Pinpoint the cell where the given text exists, returning its [x, y] midpoint coordinate. 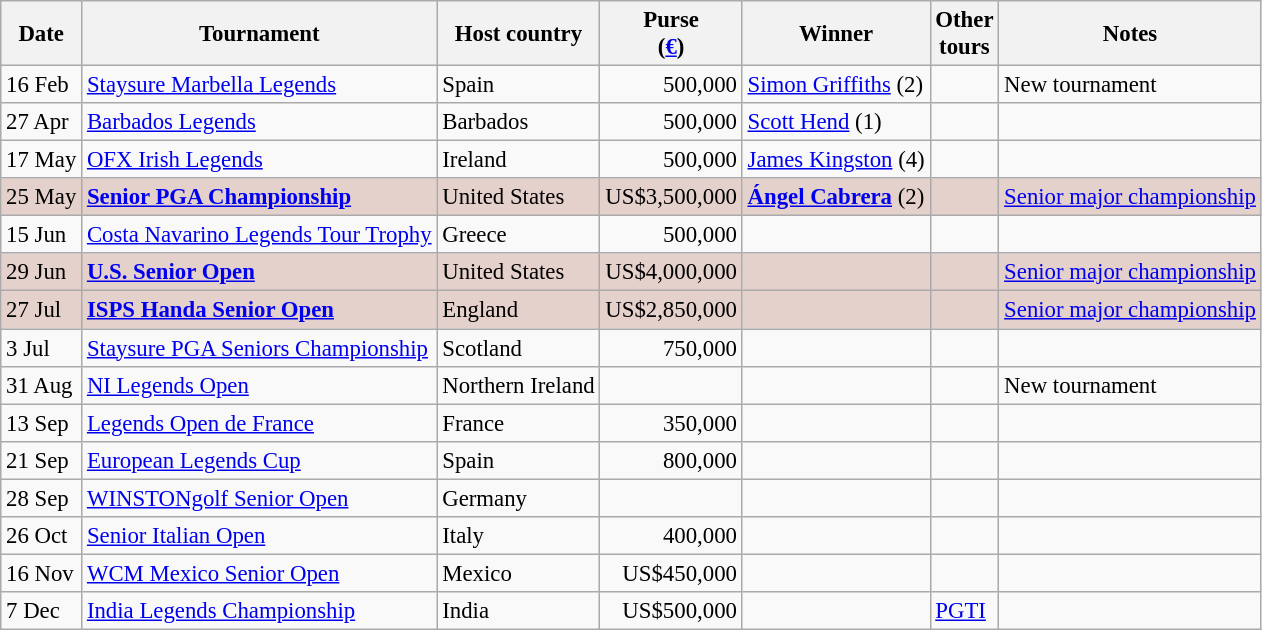
400,000 [671, 536]
Purse(€) [671, 34]
27 Apr [42, 122]
U.S. Senior Open [260, 273]
WINSTONgolf Senior Open [260, 498]
31 Aug [42, 385]
Germany [518, 498]
800,000 [671, 460]
Date [42, 34]
US$2,850,000 [671, 310]
Othertours [964, 34]
16 Nov [42, 573]
US$3,500,000 [671, 197]
Ángel Cabrera (2) [836, 197]
7 Dec [42, 611]
3 Jul [42, 348]
Tournament [260, 34]
Staysure Marbella Legends [260, 85]
WCM Mexico Senior Open [260, 573]
26 Oct [42, 536]
India Legends Championship [260, 611]
29 Jun [42, 273]
27 Jul [42, 310]
France [518, 423]
Costa Navarino Legends Tour Trophy [260, 235]
Host country [518, 34]
Senior Italian Open [260, 536]
21 Sep [42, 460]
James Kingston (4) [836, 160]
17 May [42, 160]
Simon Griffiths (2) [836, 85]
England [518, 310]
US$450,000 [671, 573]
350,000 [671, 423]
Ireland [518, 160]
PGTI [964, 611]
Winner [836, 34]
ISPS Handa Senior Open [260, 310]
NI Legends Open [260, 385]
European Legends Cup [260, 460]
16 Feb [42, 85]
US$4,000,000 [671, 273]
Greece [518, 235]
US$500,000 [671, 611]
Scotland [518, 348]
Staysure PGA Seniors Championship [260, 348]
Notes [1130, 34]
Northern Ireland [518, 385]
15 Jun [42, 235]
25 May [42, 197]
OFX Irish Legends [260, 160]
Barbados [518, 122]
Barbados Legends [260, 122]
Italy [518, 536]
Legends Open de France [260, 423]
750,000 [671, 348]
India [518, 611]
Mexico [518, 573]
13 Sep [42, 423]
Scott Hend (1) [836, 122]
28 Sep [42, 498]
Senior PGA Championship [260, 197]
